Scan for the cell matching the given text and deliver its (x, y) coordinate at center. 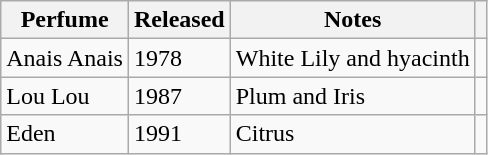
1978 (179, 58)
1991 (179, 134)
Released (179, 20)
1987 (179, 96)
Perfume (65, 20)
Anais Anais (65, 58)
White Lily and hyacinth (352, 58)
Citrus (352, 134)
Lou Lou (65, 96)
Eden (65, 134)
Plum and Iris (352, 96)
Notes (352, 20)
